Pinpoint the cell where the given text exists, returning its [x, y] midpoint coordinate. 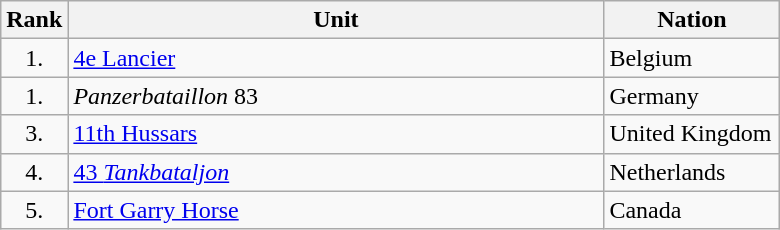
4. [34, 172]
43 Tankbataljon [336, 172]
Nation [692, 20]
Fort Garry Horse [336, 210]
Germany [692, 96]
Canada [692, 210]
United Kingdom [692, 134]
11th Hussars [336, 134]
5. [34, 210]
Panzerbataillon 83 [336, 96]
4e Lancier [336, 58]
Netherlands [692, 172]
Rank [34, 20]
Belgium [692, 58]
Unit [336, 20]
3. [34, 134]
